Capture the cell that displays the provided text and extract its [X, Y] central coordinate. 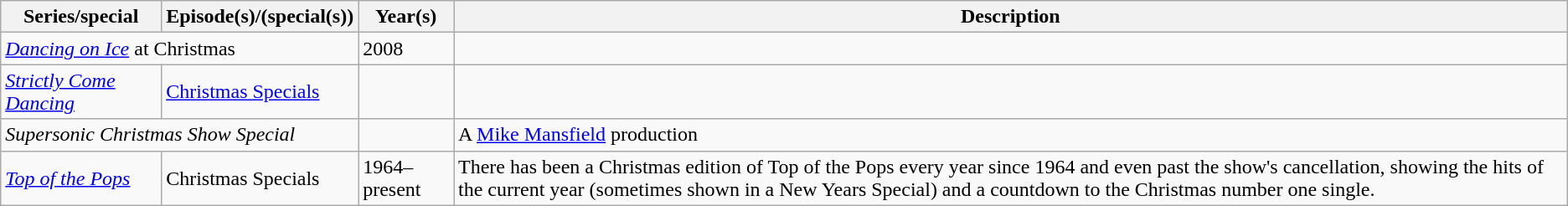
Supersonic Christmas Show Special [179, 135]
Episode(s)/(special(s)) [260, 17]
2008 [406, 49]
Top of the Pops [81, 178]
Dancing on Ice at Christmas [179, 49]
1964–present [406, 178]
Description [1011, 17]
Year(s) [406, 17]
Strictly Come Dancing [81, 92]
A Mike Mansfield production [1011, 135]
Series/special [81, 17]
